From the cell containing the given text, extract its center point as (X, Y) coordinate. 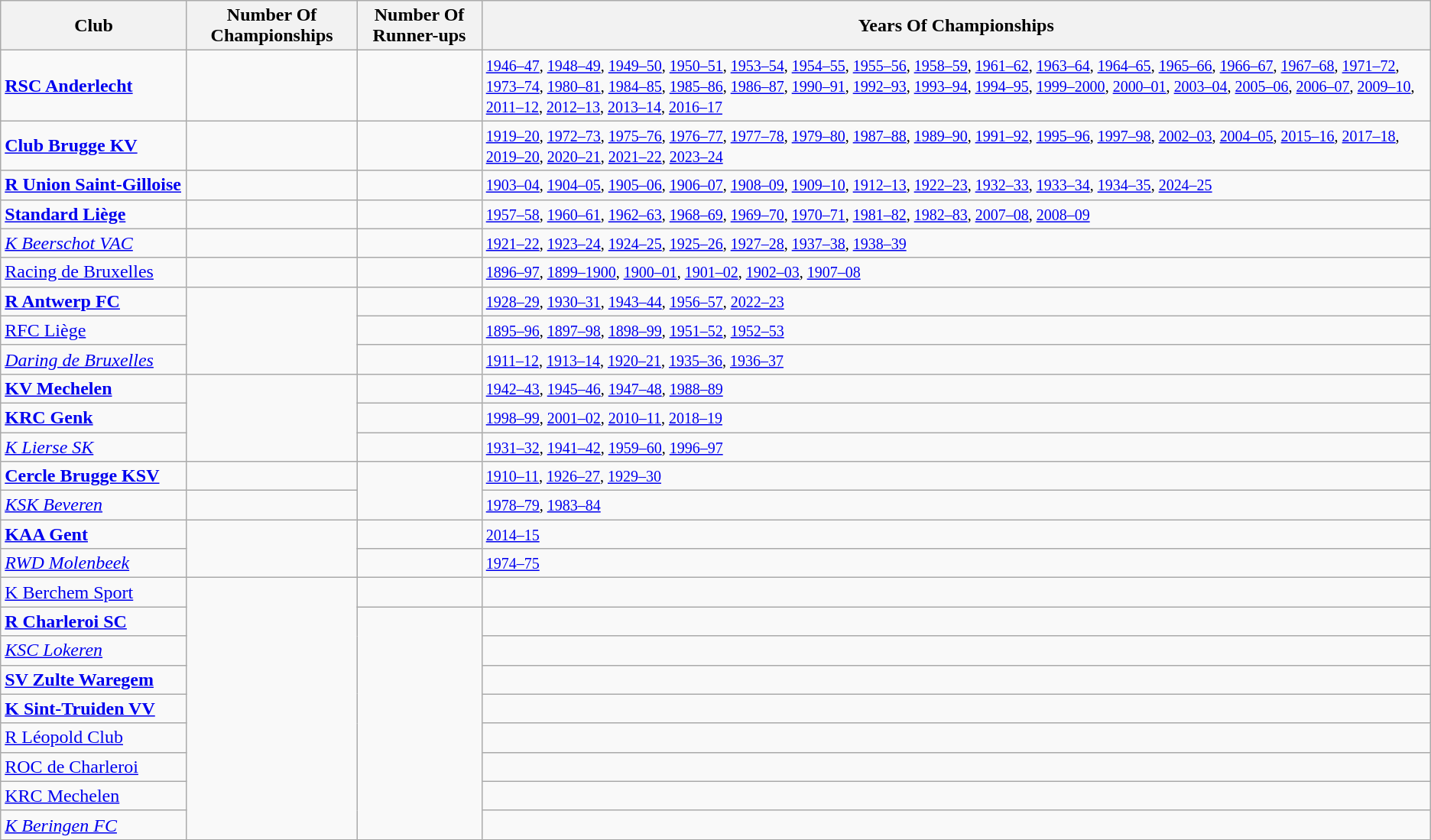
1978–79, 1983–84 (956, 505)
SV Zulte Waregem (94, 679)
R Antwerp FC (94, 301)
1998–99, 2001–02, 2010–11, 2018–19 (956, 417)
1928–29, 1930–31, 1943–44, 1956–57, 2022–23 (956, 301)
1896–97, 1899–1900, 1900–01, 1901–02, 1902–03, 1907–08 (956, 272)
Racing de Bruxelles (94, 272)
K Berchem Sport (94, 592)
2014–15 (956, 534)
RSC Anderlecht (94, 86)
Number Of Runner-ups (419, 26)
KAA Gent (94, 534)
R Union Saint-Gilloise (94, 185)
RWD Molenbeek (94, 563)
Cercle Brugge KSV (94, 476)
KV Mechelen (94, 388)
K Lierse SK (94, 447)
Club Brugge KV (94, 145)
KSK Beveren (94, 505)
K Beerschot VAC (94, 243)
Daring de Bruxelles (94, 359)
1895–96, 1897–98, 1898–99, 1951–52, 1952–53 (956, 330)
1903–04, 1904–05, 1905–06, 1906–07, 1908–09, 1909–10, 1912–13, 1922–23, 1932–33, 1933–34, 1934–35, 2024–25 (956, 185)
1911–12, 1913–14, 1920–21, 1935–36, 1936–37 (956, 359)
KRC Mechelen (94, 796)
R Charleroi SC (94, 621)
K Sint-Truiden VV (94, 709)
Standard Liège (94, 214)
RFC Liège (94, 330)
1921–22, 1923–24, 1924–25, 1925–26, 1927–28, 1937–38, 1938–39 (956, 243)
1931–32, 1941–42, 1959–60, 1996–97 (956, 447)
ROC de Charleroi (94, 767)
1942–43, 1945–46, 1947–48, 1988–89 (956, 388)
KSC Lokeren (94, 650)
R Léopold Club (94, 738)
Years Of Championships (956, 26)
1974–75 (956, 563)
1910–11, 1926–27, 1929–30 (956, 476)
Number Of Championships (272, 26)
KRC Genk (94, 417)
Club (94, 26)
1957–58, 1960–61, 1962–63, 1968–69, 1969–70, 1970–71, 1981–82, 1982–83, 2007–08, 2008–09 (956, 214)
K Beringen FC (94, 825)
